Identify which cell holds the provided text, then report its [X, Y] central coordinate. 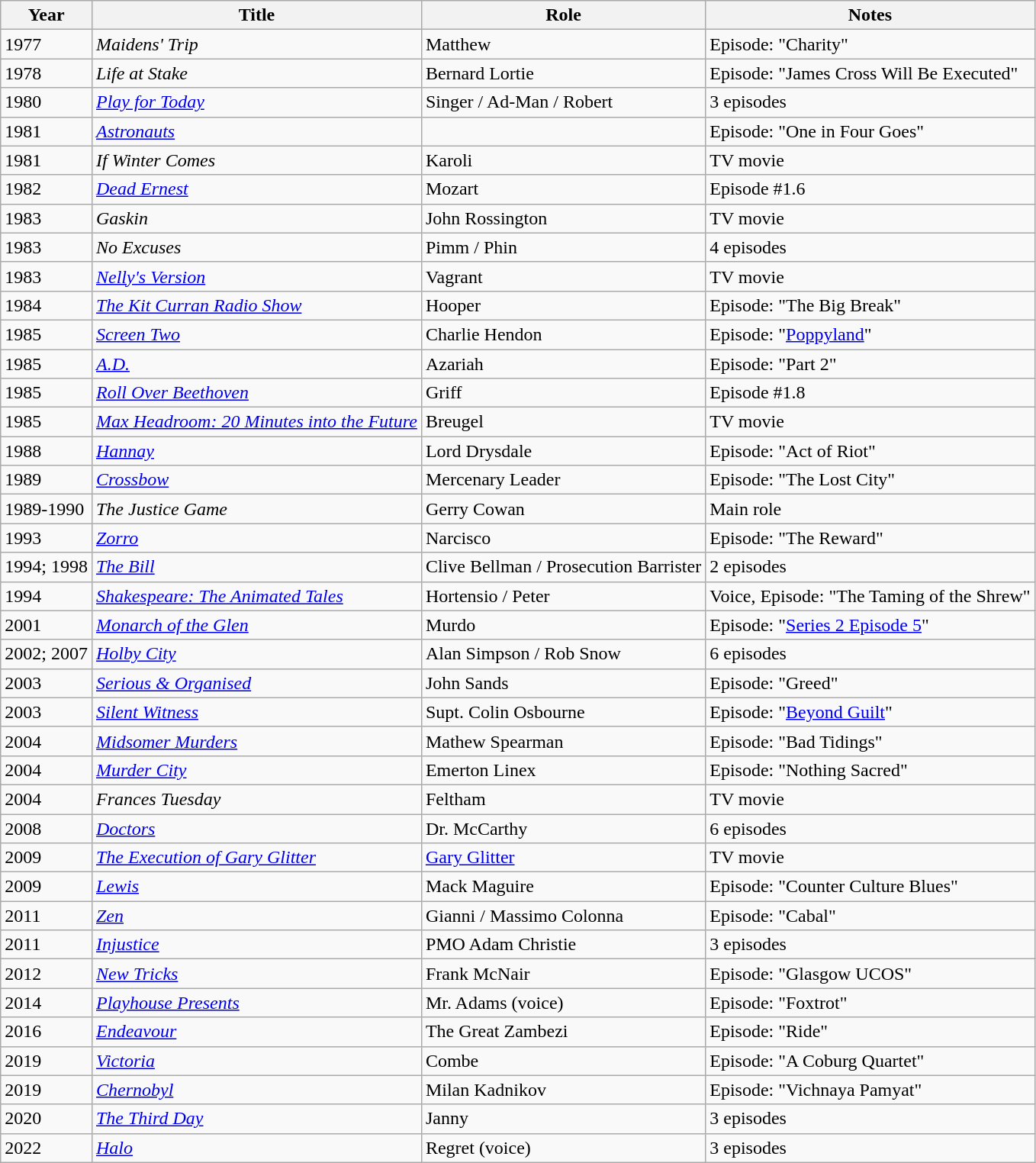
Gaskin [256, 218]
Life at Stake [256, 73]
The Kit Curran Radio Show [256, 305]
Pimm / Phin [563, 247]
Azariah [563, 364]
Episode: "Series 2 Episode 5" [870, 625]
Karoli [563, 160]
Hortensio / Peter [563, 596]
Episode: "Vichnaya Pamyat" [870, 1090]
Title [256, 15]
1982 [47, 189]
2012 [47, 974]
Episode: "Beyond Guilt" [870, 712]
Notes [870, 15]
Episode #1.6 [870, 189]
1984 [47, 305]
Playhouse Presents [256, 1003]
Episode: "Poppyland" [870, 334]
1977 [47, 44]
Episode: "Glasgow UCOS" [870, 974]
Supt. Colin Osbourne [563, 712]
Clive Bellman / Prosecution Barrister [563, 567]
Silent Witness [256, 712]
Roll Over Beethoven [256, 393]
Mathew Spearman [563, 741]
1994; 1998 [47, 567]
Matthew [563, 44]
1989-1990 [47, 509]
1988 [47, 451]
1993 [47, 538]
Hannay [256, 451]
2014 [47, 1003]
Play for Today [256, 102]
John Sands [563, 683]
1978 [47, 73]
Episode #1.8 [870, 393]
Year [47, 15]
Injustice [256, 945]
Episode: "The Lost City" [870, 480]
Regret (voice) [563, 1148]
Midsomer Murders [256, 741]
Gary Glitter [563, 858]
The Bill [256, 567]
The Great Zambezi [563, 1032]
2020 [47, 1119]
Lewis [256, 887]
Episode: "Greed" [870, 683]
Zen [256, 916]
Griff [563, 393]
1989 [47, 480]
2002; 2007 [47, 654]
Episode: "Ride" [870, 1032]
Breugel [563, 422]
Episode: "Bad Tidings" [870, 741]
Mr. Adams (voice) [563, 1003]
Mozart [563, 189]
Episode: "James Cross Will Be Executed" [870, 73]
No Excuses [256, 247]
2001 [47, 625]
Episode: "Charity" [870, 44]
Episode: "One in Four Goes" [870, 131]
2016 [47, 1032]
Maidens' Trip [256, 44]
Crossbow [256, 480]
If Winter Comes [256, 160]
Combe [563, 1061]
Victoria [256, 1061]
Halo [256, 1148]
Frances Tuesday [256, 799]
Episode: "Counter Culture Blues" [870, 887]
Doctors [256, 828]
Gianni / Massimo Colonna [563, 916]
Janny [563, 1119]
Gerry Cowan [563, 509]
New Tricks [256, 974]
Dr. McCarthy [563, 828]
Frank McNair [563, 974]
1994 [47, 596]
The Execution of Gary Glitter [256, 858]
Mercenary Leader [563, 480]
Charlie Hendon [563, 334]
Screen Two [256, 334]
Episode: "Nothing Sacred" [870, 770]
Murdo [563, 625]
Vagrant [563, 276]
Episode: "Part 2" [870, 364]
Emerton Linex [563, 770]
Episode: "Act of Riot" [870, 451]
A.D. [256, 364]
Episode: "Cabal" [870, 916]
Mack Maguire [563, 887]
Nelly's Version [256, 276]
Bernard Lortie [563, 73]
Voice, Episode: "The Taming of the Shrew" [870, 596]
Milan Kadnikov [563, 1090]
Narcisco [563, 538]
Dead Ernest [256, 189]
2008 [47, 828]
Singer / Ad-Man / Robert [563, 102]
Serious & Organised [256, 683]
Holby City [256, 654]
John Rossington [563, 218]
Main role [870, 509]
Episode: "Foxtrot" [870, 1003]
Feltham [563, 799]
Episode: "A Coburg Quartet" [870, 1061]
Murder City [256, 770]
PMO Adam Christie [563, 945]
The Justice Game [256, 509]
2 episodes [870, 567]
Role [563, 15]
Endeavour [256, 1032]
Episode: "The Big Break" [870, 305]
Shakespeare: The Animated Tales [256, 596]
Zorro [256, 538]
Astronauts [256, 131]
1980 [47, 102]
Max Headroom: 20 Minutes into the Future [256, 422]
Lord Drysdale [563, 451]
Hooper [563, 305]
2022 [47, 1148]
The Third Day [256, 1119]
Monarch of the Glen [256, 625]
Alan Simpson / Rob Snow [563, 654]
4 episodes [870, 247]
Chernobyl [256, 1090]
Episode: "The Reward" [870, 538]
